Return the (x, y) coordinate for the center point of the cell that contains the specified text.  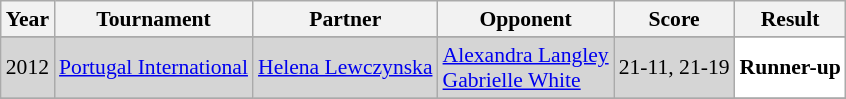
Result (790, 19)
2012 (28, 68)
Runner-up (790, 68)
Opponent (526, 19)
Partner (346, 19)
Portugal International (154, 68)
Tournament (154, 19)
Alexandra Langley Gabrielle White (526, 68)
Score (674, 19)
Year (28, 19)
Helena Lewczynska (346, 68)
21-11, 21-19 (674, 68)
